Capture the cell that displays the provided text and extract its (x, y) central coordinate. 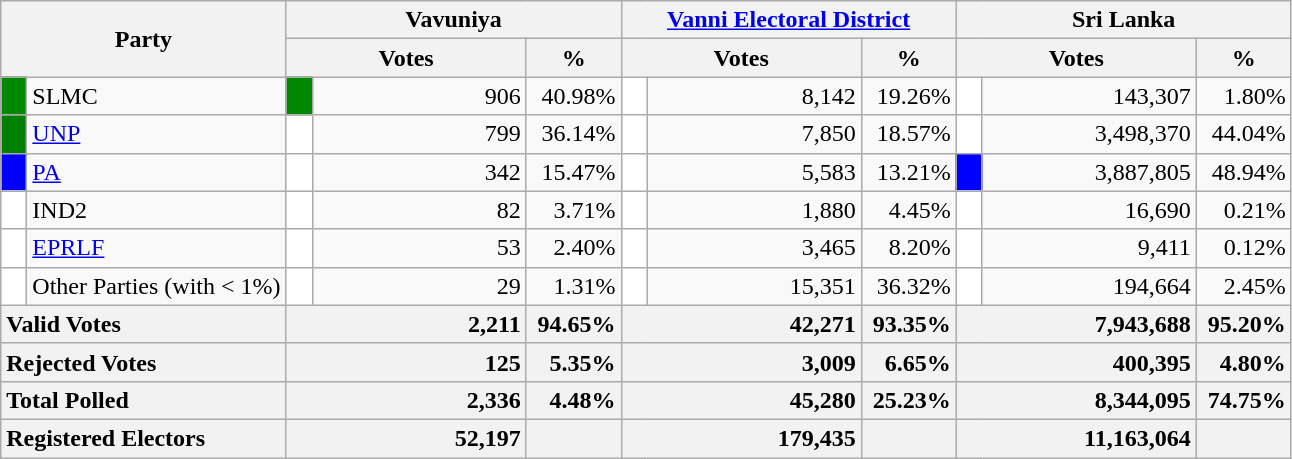
95.20% (1244, 324)
Other Parties (with < 1%) (156, 286)
53 (419, 248)
Valid Votes (144, 324)
6.65% (908, 362)
IND2 (156, 210)
Total Polled (144, 400)
8,142 (754, 96)
Rejected Votes (144, 362)
342 (419, 172)
Party (144, 39)
SLMC (156, 96)
45,280 (741, 400)
15.47% (574, 172)
8.20% (908, 248)
15,351 (754, 286)
PA (156, 172)
11,163,064 (1076, 438)
EPRLF (156, 248)
4.45% (908, 210)
42,271 (741, 324)
1.80% (1244, 96)
Registered Electors (144, 438)
16,690 (1089, 210)
18.57% (908, 134)
0.21% (1244, 210)
125 (406, 362)
36.32% (908, 286)
44.04% (1244, 134)
25.23% (908, 400)
74.75% (1244, 400)
2,211 (406, 324)
40.98% (574, 96)
143,307 (1089, 96)
2.40% (574, 248)
1.31% (574, 286)
906 (419, 96)
179,435 (741, 438)
UNP (156, 134)
7,943,688 (1076, 324)
9,411 (1089, 248)
400,395 (1076, 362)
3,887,805 (1089, 172)
Sri Lanka (1124, 20)
3,498,370 (1089, 134)
799 (419, 134)
2.45% (1244, 286)
3.71% (574, 210)
52,197 (406, 438)
82 (419, 210)
5.35% (574, 362)
Vanni Electoral District (788, 20)
0.12% (1244, 248)
3,009 (741, 362)
4.80% (1244, 362)
8,344,095 (1076, 400)
194,664 (1089, 286)
13.21% (908, 172)
1,880 (754, 210)
Vavuniya (454, 20)
48.94% (1244, 172)
7,850 (754, 134)
29 (419, 286)
3,465 (754, 248)
2,336 (406, 400)
36.14% (574, 134)
93.35% (908, 324)
94.65% (574, 324)
4.48% (574, 400)
5,583 (754, 172)
19.26% (908, 96)
